Locate the cell with the specified text and output its [X, Y] center coordinate. 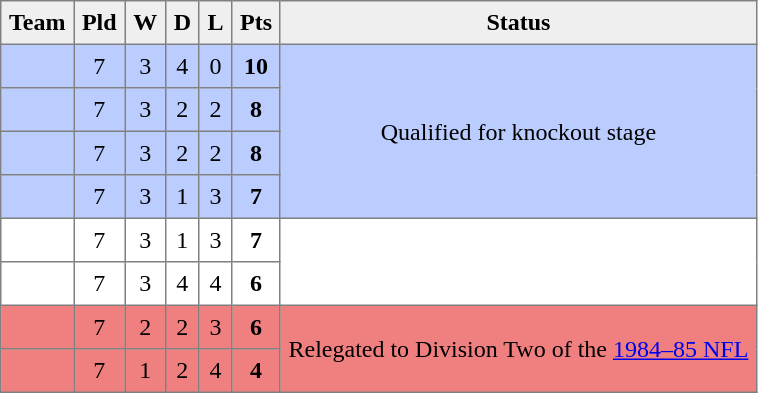
10 [256, 66]
W [145, 23]
Pts [256, 23]
0 [216, 66]
Pld [100, 23]
Relegated to Division Two of the 1984–85 NFL [518, 348]
Team [38, 23]
Status [518, 23]
L [216, 23]
D [182, 23]
Qualified for knockout stage [518, 131]
